Capture the cell that displays the provided text and extract its (X, Y) central coordinate. 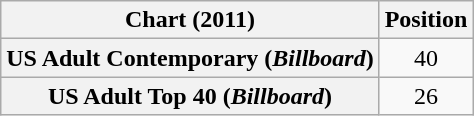
Chart (2011) (190, 20)
Position (426, 20)
26 (426, 96)
US Adult Contemporary (Billboard) (190, 58)
40 (426, 58)
US Adult Top 40 (Billboard) (190, 96)
